Determine the [X, Y] coordinate at the center of the cell enclosing the given text.  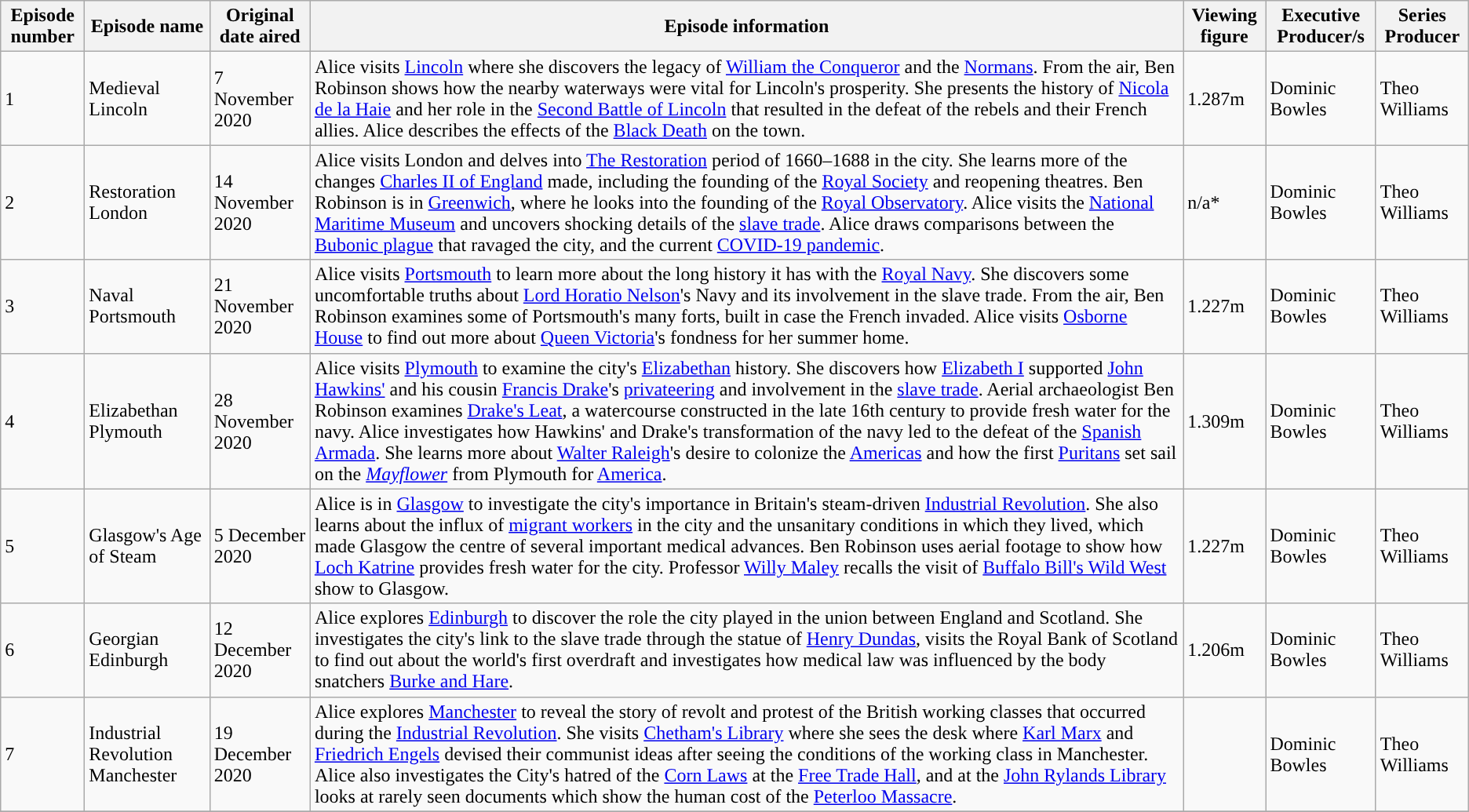
7 November 2020 [260, 99]
Medieval Lincoln [148, 99]
Episode name [148, 27]
21 November 2020 [260, 306]
1.309m [1224, 421]
1.287m [1224, 99]
1.206m [1224, 650]
Original date aired [260, 27]
14 November 2020 [260, 202]
1 [42, 99]
Series Producer [1422, 27]
Restoration London [148, 202]
6 [42, 650]
2 [42, 202]
5 [42, 546]
3 [42, 306]
12 December 2020 [260, 650]
Episode number [42, 27]
Episode information [746, 27]
n/a* [1224, 202]
Industrial Revolution Manchester [148, 754]
28 November 2020 [260, 421]
5 December 2020 [260, 546]
4 [42, 421]
19 December 2020 [260, 754]
Naval Portsmouth [148, 306]
Executive Producer/s [1321, 27]
Glasgow's Age of Steam [148, 546]
Viewing figure [1224, 27]
7 [42, 754]
Elizabethan Plymouth [148, 421]
Georgian Edinburgh [148, 650]
